Output the [X, Y] coordinate of the center of the cell containing the given text.  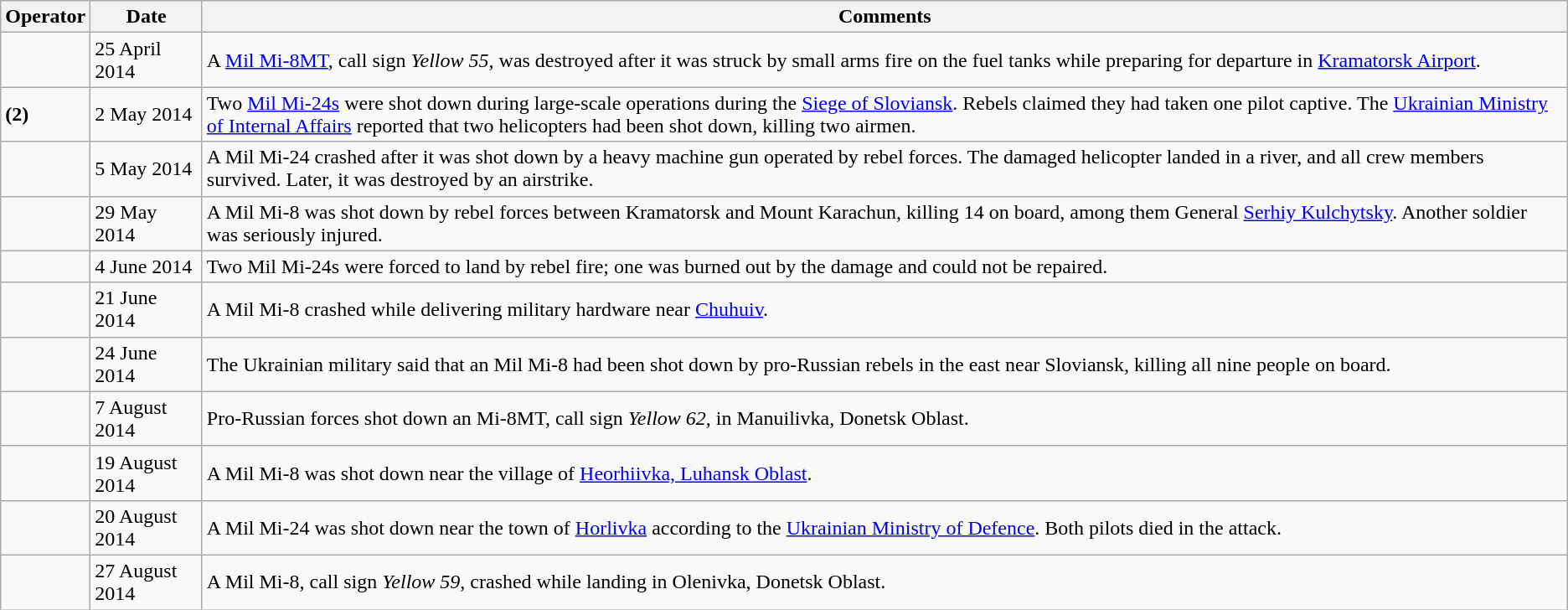
29 May 2014 [147, 223]
(2) [45, 114]
20 August 2014 [147, 528]
21 June 2014 [147, 310]
A Mil Mi-8, call sign Yellow 59, crashed while landing in Olenivka, Donetsk Oblast. [885, 582]
2 May 2014 [147, 114]
27 August 2014 [147, 582]
Comments [885, 17]
Operator [45, 17]
A Mil Mi-8 was shot down near the village of Heorhiivka, Luhansk Oblast. [885, 473]
Date [147, 17]
24 June 2014 [147, 364]
A Mil Mi-24 was shot down near the town of Horlivka according to the Ukrainian Ministry of Defence. Both pilots died in the attack. [885, 528]
Two Mil Mi-24s were forced to land by rebel fire; one was burned out by the damage and could not be repaired. [885, 266]
5 May 2014 [147, 169]
A Mil Mi-8 crashed while delivering military hardware near Chuhuiv. [885, 310]
25 April 2014 [147, 60]
4 June 2014 [147, 266]
Pro-Russian forces shot down an Mi-8MT, call sign Yellow 62, in Manuilivka, Donetsk Oblast. [885, 419]
19 August 2014 [147, 473]
7 August 2014 [147, 419]
The Ukrainian military said that an Mil Mi-8 had been shot down by pro-Russian rebels in the east near Sloviansk, killing all nine people on board. [885, 364]
